Return (X, Y) of the center of cell containing provided text 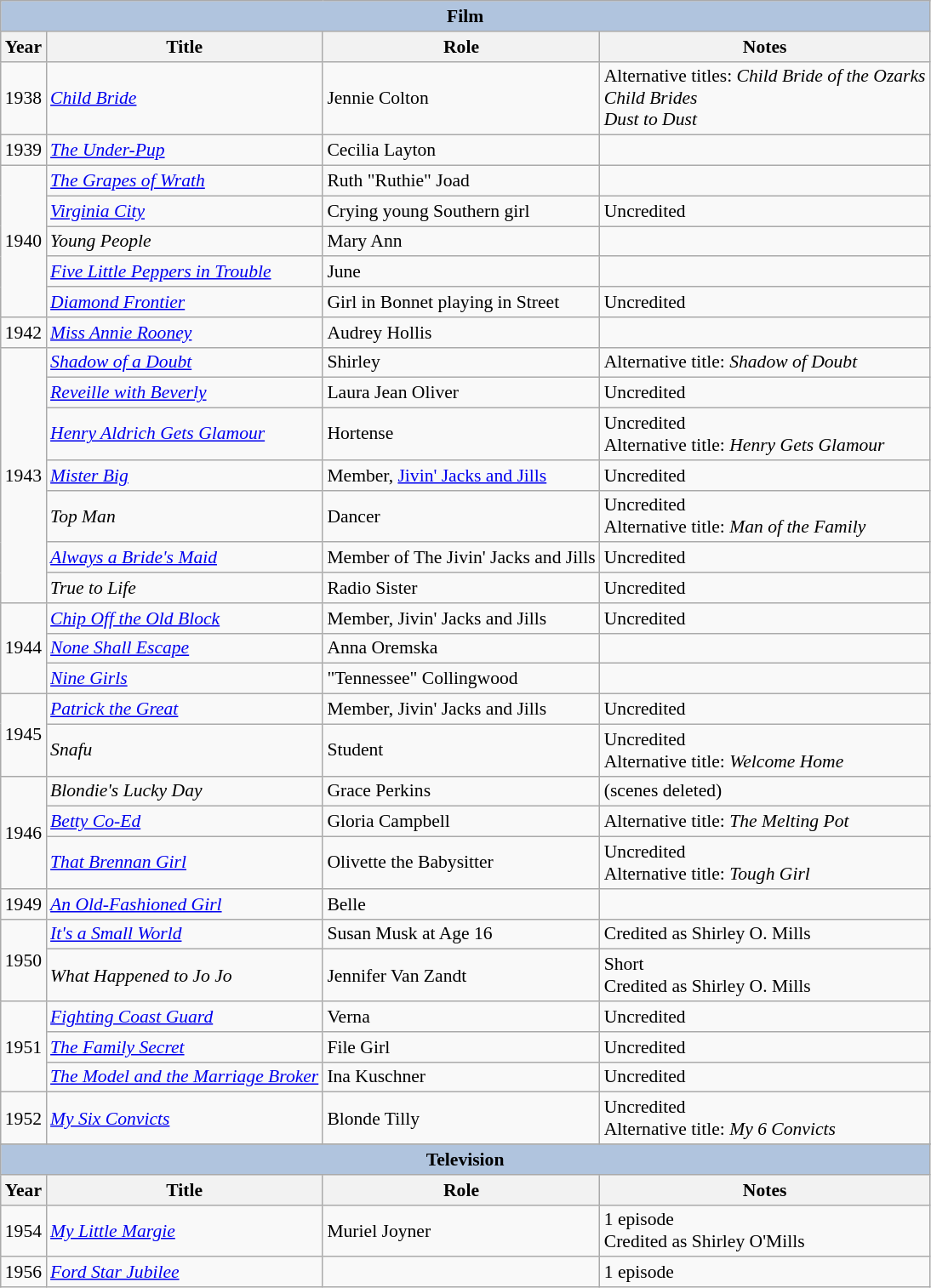
1943 (24, 475)
Young People (184, 242)
ShortCredited as Shirley O. Mills (765, 975)
Credited as Shirley O. Mills (765, 934)
Mister Big (184, 476)
My Six Convicts (184, 1118)
Shadow of a Doubt (184, 362)
Film (465, 16)
Cecilia Layton (461, 151)
Mary Ann (461, 242)
Child Bride (184, 99)
Crying young Southern girl (461, 211)
UncreditedAlternative title: Henry Gets Glamour (765, 434)
1954 (24, 1230)
The Grapes of Wrath (184, 181)
(scenes deleted) (765, 791)
Jennifer Van Zandt (461, 975)
What Happened to Jo Jo (184, 975)
True to Life (184, 588)
"Tennessee" Collingwood (461, 679)
Nine Girls (184, 679)
UncreditedAlternative title: Welcome Home (765, 750)
UncreditedAlternative title: Tough Girl (765, 863)
Muriel Joyner (461, 1230)
Susan Musk at Age 16 (461, 934)
Girl in Bonnet playing in Street (461, 302)
Alternative title: Shadow of Doubt (765, 362)
Ford Star Jubilee (184, 1273)
UncreditedAlternative title: My 6 Convicts (765, 1118)
Olivette the Babysitter (461, 863)
Ruth "Ruthie" Joad (461, 181)
Verna (461, 1017)
Anna Oremska (461, 648)
1945 (24, 735)
Audrey Hollis (461, 333)
Ina Kuschner (461, 1077)
June (461, 272)
1949 (24, 904)
1940 (24, 242)
None Shall Escape (184, 648)
Chip Off the Old Block (184, 618)
The Family Secret (184, 1047)
1 episode (765, 1273)
Laura Jean Oliver (461, 393)
My Little Margie (184, 1230)
Henry Aldrich Gets Glamour (184, 434)
Snafu (184, 750)
Top Man (184, 516)
1952 (24, 1118)
File Girl (461, 1047)
1951 (24, 1046)
Reveille with Beverly (184, 393)
The Model and the Marriage Broker (184, 1077)
Grace Perkins (461, 791)
1956 (24, 1273)
The Under-Pup (184, 151)
It's a Small World (184, 934)
Always a Bride's Maid (184, 558)
Miss Annie Rooney (184, 333)
1939 (24, 151)
1942 (24, 333)
Dancer (461, 516)
Member of The Jivin' Jacks and Jills (461, 558)
Five Little Peppers in Trouble (184, 272)
Diamond Frontier (184, 302)
1950 (24, 960)
1938 (24, 99)
Patrick the Great (184, 710)
Radio Sister (461, 588)
Television (465, 1160)
That Brennan Girl (184, 863)
1 episodeCredited as Shirley O'Mills (765, 1230)
Hortense (461, 434)
Student (461, 750)
An Old-Fashioned Girl (184, 904)
Blonde Tilly (461, 1118)
UncreditedAlternative title: Man of the Family (765, 516)
Betty Co-Ed (184, 822)
Shirley (461, 362)
Jennie Colton (461, 99)
Fighting Coast Guard (184, 1017)
Virginia City (184, 211)
Blondie's Lucky Day (184, 791)
Alternative titles: Child Bride of the OzarksChild BridesDust to Dust (765, 99)
1946 (24, 832)
1944 (24, 648)
Gloria Campbell (461, 822)
Belle (461, 904)
Alternative title: The Melting Pot (765, 822)
